Detect which cell encompasses the target text, then output its [x, y] center coordinate. 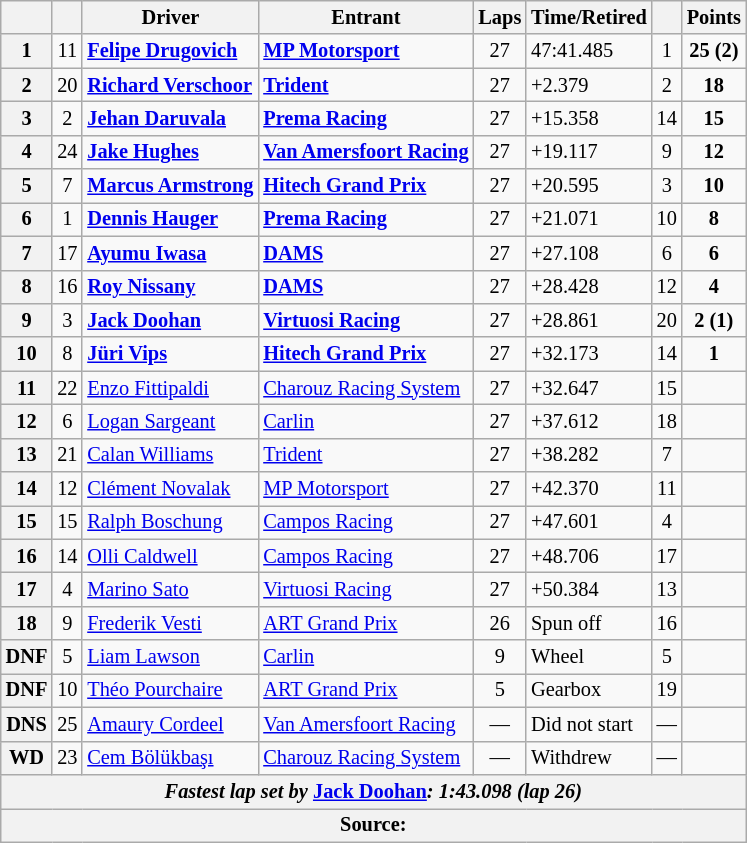
Gearbox [589, 690]
Olli Caldwell [170, 556]
+15.358 [589, 118]
Did not start [589, 724]
21 [67, 455]
+42.370 [589, 489]
Enzo Fittipaldi [170, 388]
+32.647 [589, 388]
+21.071 [589, 219]
Driver [170, 17]
Spun off [589, 623]
+47.601 [589, 522]
25 (2) [714, 51]
26 [500, 623]
Richard Verschoor [170, 85]
Laps [500, 17]
Entrant [366, 17]
Logan Sargeant [170, 421]
+27.108 [589, 253]
+50.384 [589, 589]
+28.428 [589, 287]
+37.612 [589, 421]
+38.282 [589, 455]
Wheel [589, 657]
Time/Retired [589, 17]
Roy Nissany [170, 287]
Dennis Hauger [170, 219]
Jüri Vips [170, 354]
Marcus Armstrong [170, 186]
Jack Doohan [170, 320]
Marino Sato [170, 589]
Withdrew [589, 758]
Clément Novalak [170, 489]
Frederik Vesti [170, 623]
Jake Hughes [170, 152]
25 [67, 724]
Ralph Boschung [170, 522]
+28.861 [589, 320]
47:41.485 [589, 51]
Felipe Drugovich [170, 51]
+19.117 [589, 152]
Liam Lawson [170, 657]
WD [27, 758]
+20.595 [589, 186]
24 [67, 152]
DNS [27, 724]
Jehan Daruvala [170, 118]
Calan Williams [170, 455]
+48.706 [589, 556]
+32.173 [589, 354]
22 [67, 388]
2 (1) [714, 320]
Ayumu Iwasa [170, 253]
+2.379 [589, 85]
Amaury Cordeel [170, 724]
Cem Bölükbaşı [170, 758]
Fastest lap set by Jack Doohan: 1:43.098 (lap 26) [374, 791]
Source: [374, 825]
Théo Pourchaire [170, 690]
Points [714, 17]
23 [67, 758]
19 [667, 690]
